Return the [X, Y] coordinate for the center point of the cell that contains the specified text.  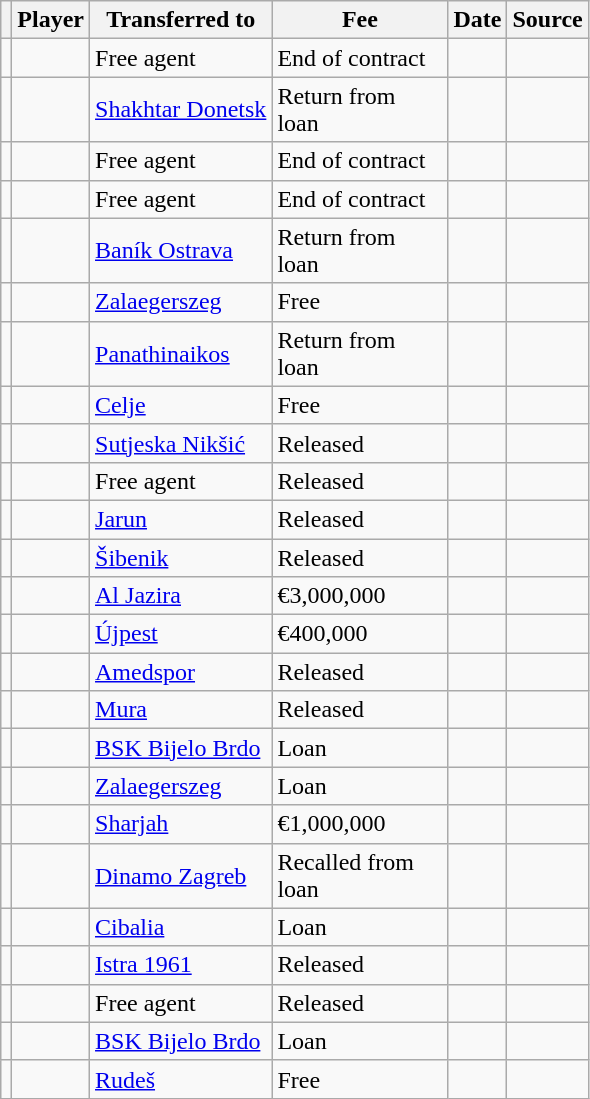
Date [478, 20]
Rudeš [181, 1079]
€400,000 [360, 634]
Jarun [181, 519]
Al Jazira [181, 596]
Panathinaikos [181, 354]
Baník Ostrava [181, 250]
Fee [360, 20]
Dinamo Zagreb [181, 876]
€1,000,000 [360, 824]
Újpest [181, 634]
Mura [181, 710]
Istra 1961 [181, 965]
Recalled from loan [360, 876]
Amedspor [181, 672]
Celje [181, 405]
Source [548, 20]
Sharjah [181, 824]
Sutjeska Nikšić [181, 443]
Cibalia [181, 927]
Transferred to [181, 20]
€3,000,000 [360, 596]
Šibenik [181, 557]
Shakhtar Donetsk [181, 110]
Player [51, 20]
